Output the [x, y] coordinate of the center of the cell containing the given text.  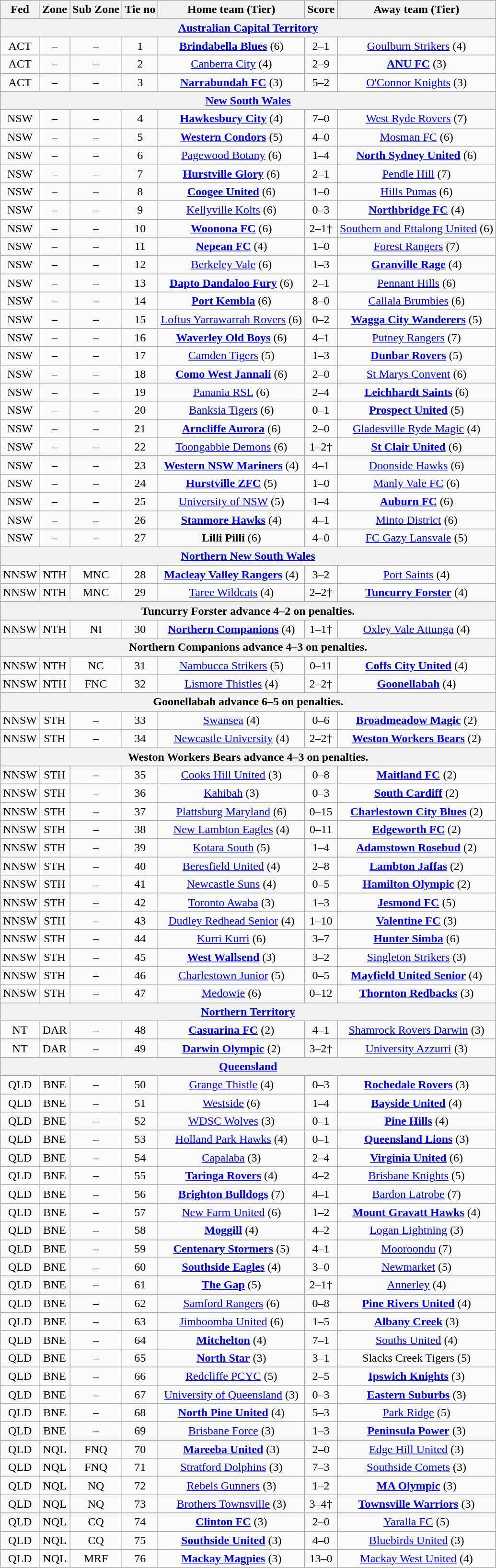
4 [140, 119]
7 [140, 173]
72 [140, 1486]
13–0 [321, 1558]
New South Wales [248, 101]
29 [140, 593]
41 [140, 884]
Southern and Ettalong United (6) [417, 228]
Valentine FC (3) [417, 921]
Brindabella Blues (6) [231, 46]
Capalaba (3) [231, 1158]
Auburn FC (6) [417, 501]
Arncliffe Aurora (6) [231, 429]
Virginia United (6) [417, 1158]
Thornton Redbacks (3) [417, 993]
Tuncurry Forster (4) [417, 593]
Coogee United (6) [231, 192]
69 [140, 1431]
75 [140, 1540]
67 [140, 1395]
3–7 [321, 939]
Beresfield United (4) [231, 866]
Loftus Yarrawarrah Rovers (6) [231, 319]
Macleay Valley Rangers (4) [231, 575]
Banksia Tigers (6) [231, 410]
24 [140, 483]
Waverley Old Boys (6) [231, 338]
Goonellabah (4) [417, 684]
Townsville Warriors (3) [417, 1504]
45 [140, 957]
Southside Comets (3) [417, 1467]
Dudley Redhead Senior (4) [231, 921]
7–0 [321, 119]
Medowie (6) [231, 993]
Charlestown Junior (5) [231, 975]
Ipswich Knights (3) [417, 1376]
Away team (Tier) [417, 10]
37 [140, 812]
Camden Tigers (5) [231, 356]
Forest Rangers (7) [417, 247]
Adamstown Rosebud (2) [417, 848]
0–15 [321, 812]
74 [140, 1522]
62 [140, 1303]
Mareeba United (3) [231, 1449]
Brighton Bulldogs (7) [231, 1194]
Queensland Lions (3) [417, 1139]
Nepean FC (4) [231, 247]
Mackay Magpies (3) [231, 1558]
Putney Rangers (7) [417, 338]
Brisbane Knights (5) [417, 1176]
11 [140, 247]
Coffs City United (4) [417, 666]
Queensland [248, 1066]
Northern Companions advance 4–3 on penalties. [248, 647]
Taree Wildcats (4) [231, 593]
17 [140, 356]
Minto District (6) [417, 519]
Newcastle Suns (4) [231, 884]
University of NSW (5) [231, 501]
22 [140, 447]
Oxley Vale Attunga (4) [417, 629]
Lilli Pilli (6) [231, 538]
ANU FC (3) [417, 64]
46 [140, 975]
Western NSW Mariners (4) [231, 465]
50 [140, 1084]
Clinton FC (3) [231, 1522]
MA Olympic (3) [417, 1486]
60 [140, 1267]
36 [140, 793]
Fed [20, 10]
Maitland FC (2) [417, 775]
Hills Pumas (6) [417, 192]
Weston Workers Bears advance 4–3 on penalties. [248, 756]
Australian Capital Territory [248, 28]
20 [140, 410]
Singleton Strikers (3) [417, 957]
32 [140, 684]
33 [140, 720]
Kahibah (3) [231, 793]
Brothers Townsville (3) [231, 1504]
Mayfield United Senior (4) [417, 975]
54 [140, 1158]
25 [140, 501]
Southside United (3) [231, 1540]
Stanmore Hawks (4) [231, 519]
Rebels Gunners (3) [231, 1486]
Newcastle University (4) [231, 738]
Bluebirds United (3) [417, 1540]
FNC [96, 684]
Tuncurry Forster advance 4–2 on penalties. [248, 611]
2 [140, 64]
Northern New South Wales [248, 556]
12 [140, 265]
MRF [96, 1558]
43 [140, 921]
Toronto Awaba (3) [231, 902]
Edge Hill United (3) [417, 1449]
1–10 [321, 921]
North Pine United (4) [231, 1413]
52 [140, 1121]
49 [140, 1048]
18 [140, 374]
28 [140, 575]
57 [140, 1212]
Mitchelton (4) [231, 1340]
Southside Eagles (4) [231, 1267]
7–1 [321, 1340]
Grange Thistle (4) [231, 1084]
Doonside Hawks (6) [417, 465]
Kotara South (5) [231, 848]
Western Condors (5) [231, 137]
1–2† [321, 447]
West Ryde Rovers (7) [417, 119]
Hawkesbury City (4) [231, 119]
39 [140, 848]
Panania RSL (6) [231, 392]
Northbridge FC (4) [417, 210]
Albany Creek (3) [417, 1321]
Prospect United (5) [417, 410]
Yaralla FC (5) [417, 1522]
76 [140, 1558]
34 [140, 738]
Pennant Hills (6) [417, 283]
Westside (6) [231, 1103]
Centenary Stormers (5) [231, 1249]
Canberra City (4) [231, 64]
Zone [55, 10]
The Gap (5) [231, 1285]
Jimboomba United (6) [231, 1321]
Mosman FC (6) [417, 137]
Northern Territory [248, 1012]
Score [321, 10]
Rochedale Rovers (3) [417, 1084]
56 [140, 1194]
48 [140, 1030]
Newmarket (5) [417, 1267]
Peninsula Power (3) [417, 1431]
Kurri Kurri (6) [231, 939]
9 [140, 210]
North Sydney United (6) [417, 155]
Port Saints (4) [417, 575]
Moggill (4) [231, 1230]
Casuarina FC (2) [231, 1030]
FC Gazy Lansvale (5) [417, 538]
Pendle Hill (7) [417, 173]
Annerley (4) [417, 1285]
Mackay West United (4) [417, 1558]
63 [140, 1321]
Redcliffe PCYC (5) [231, 1376]
Tie no [140, 10]
73 [140, 1504]
30 [140, 629]
66 [140, 1376]
6 [140, 155]
0–12 [321, 993]
40 [140, 866]
14 [140, 301]
3–1 [321, 1358]
Hunter Simba (6) [417, 939]
O'Connor Knights (3) [417, 82]
University of Queensland (3) [231, 1395]
59 [140, 1249]
10 [140, 228]
51 [140, 1103]
47 [140, 993]
19 [140, 392]
Leichhardt Saints (6) [417, 392]
Weston Workers Bears (2) [417, 738]
Kellyville Kolts (6) [231, 210]
8 [140, 192]
2–9 [321, 64]
Brisbane Force (3) [231, 1431]
44 [140, 939]
Broadmeadow Magic (2) [417, 720]
Stratford Dolphins (3) [231, 1467]
NC [96, 666]
Goonellabah advance 6–5 on penalties. [248, 702]
Souths United (4) [417, 1340]
Dapto Dandaloo Fury (6) [231, 283]
Lismore Thistles (4) [231, 684]
Charlestown City Blues (2) [417, 812]
65 [140, 1358]
Goulburn Strikers (4) [417, 46]
3–4† [321, 1504]
3–2† [321, 1048]
27 [140, 538]
Samford Rangers (6) [231, 1303]
Manly Vale FC (6) [417, 483]
Berkeley Vale (6) [231, 265]
Slacks Creek Tigers (5) [417, 1358]
5 [140, 137]
Eastern Suburbs (3) [417, 1395]
Hamilton Olympic (2) [417, 884]
0–6 [321, 720]
University Azzurri (3) [417, 1048]
Hurstville Glory (6) [231, 173]
21 [140, 429]
5–2 [321, 82]
Northern Companions (4) [231, 629]
1 [140, 46]
WDSC Wolves (3) [231, 1121]
Pine Hills (4) [417, 1121]
North Star (3) [231, 1358]
West Wallsend (3) [231, 957]
Swansea (4) [231, 720]
0–2 [321, 319]
Nambucca Strikers (5) [231, 666]
Dunbar Rovers (5) [417, 356]
Plattsburg Maryland (6) [231, 812]
Sub Zone [96, 10]
Bayside United (4) [417, 1103]
Pine Rivers United (4) [417, 1303]
3 [140, 82]
Narrabundah FC (3) [231, 82]
Park Ridge (5) [417, 1413]
Jesmond FC (5) [417, 902]
1–5 [321, 1321]
23 [140, 465]
Darwin Olympic (2) [231, 1048]
New Lambton Eagles (4) [231, 830]
Pagewood Botany (6) [231, 155]
68 [140, 1413]
Granville Rage (4) [417, 265]
Toongabbie Demons (6) [231, 447]
Lambton Jaffas (2) [417, 866]
Woonona FC (6) [231, 228]
55 [140, 1176]
35 [140, 775]
31 [140, 666]
2–5 [321, 1376]
15 [140, 319]
Taringa Rovers (4) [231, 1176]
St Marys Convent (6) [417, 374]
Edgeworth FC (2) [417, 830]
13 [140, 283]
Cooks Hill United (3) [231, 775]
26 [140, 519]
Callala Brumbies (6) [417, 301]
Wagga City Wanderers (5) [417, 319]
8–0 [321, 301]
61 [140, 1285]
Hurstville ZFC (5) [231, 483]
Port Kembla (6) [231, 301]
71 [140, 1467]
Como West Jannali (6) [231, 374]
16 [140, 338]
64 [140, 1340]
7–3 [321, 1467]
Gladesville Ryde Magic (4) [417, 429]
St Clair United (6) [417, 447]
3–0 [321, 1267]
Logan Lightning (3) [417, 1230]
2–8 [321, 866]
42 [140, 902]
Mount Gravatt Hawks (4) [417, 1212]
South Cardiff (2) [417, 793]
38 [140, 830]
5–3 [321, 1413]
Mooroondu (7) [417, 1249]
1–1† [321, 629]
Holland Park Hawks (4) [231, 1139]
70 [140, 1449]
NI [96, 629]
Bardon Latrobe (7) [417, 1194]
Shamrock Rovers Darwin (3) [417, 1030]
53 [140, 1139]
Home team (Tier) [231, 10]
58 [140, 1230]
New Farm United (6) [231, 1212]
